Find where the given text appears and provide that cell's center as (X, Y) coordinate. 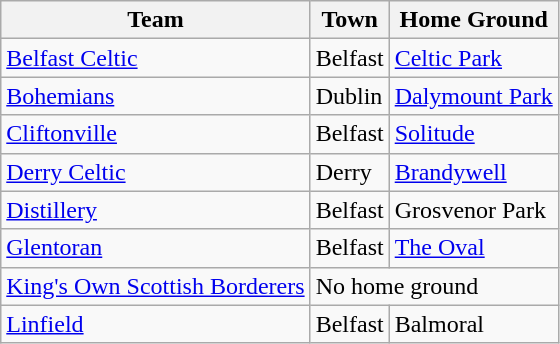
Solitude (474, 134)
Celtic Park (474, 58)
Town (350, 20)
Distillery (156, 210)
Dalymount Park (474, 96)
Derry (350, 172)
Cliftonville (156, 134)
Glentoran (156, 248)
Belfast Celtic (156, 58)
Dublin (350, 96)
No home ground (434, 286)
Balmoral (474, 324)
King's Own Scottish Borderers (156, 286)
The Oval (474, 248)
Team (156, 20)
Linfield (156, 324)
Bohemians (156, 96)
Brandywell (474, 172)
Derry Celtic (156, 172)
Home Ground (474, 20)
Grosvenor Park (474, 210)
